Extract the (x, y) coordinate from the center of the cell holding the provided text.  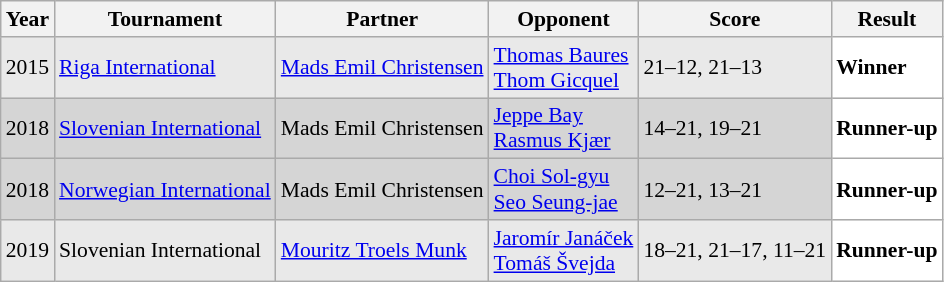
12–21, 13–21 (734, 190)
18–21, 21–17, 11–21 (734, 250)
Riga International (165, 68)
Tournament (165, 19)
21–12, 21–13 (734, 68)
Score (734, 19)
Thomas Baures Thom Gicquel (564, 68)
Opponent (564, 19)
Year (28, 19)
Partner (382, 19)
Mouritz Troels Munk (382, 250)
Jeppe Bay Rasmus Kjær (564, 128)
Result (886, 19)
2019 (28, 250)
Jaromír Janáček Tomáš Švejda (564, 250)
Winner (886, 68)
14–21, 19–21 (734, 128)
2015 (28, 68)
Choi Sol-gyu Seo Seung-jae (564, 190)
Norwegian International (165, 190)
